Scan for the cell matching the given text and deliver its (X, Y) coordinate at center. 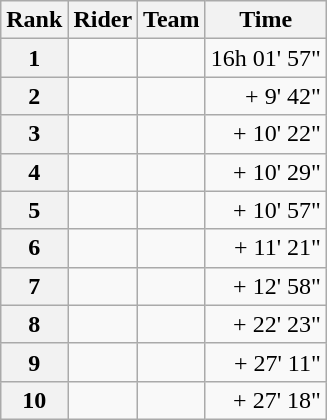
Team (172, 20)
4 (34, 172)
+ 27' 11" (266, 362)
+ 10' 29" (266, 172)
Time (266, 20)
10 (34, 400)
+ 11' 21" (266, 248)
+ 22' 23" (266, 324)
+ 9' 42" (266, 96)
+ 10' 22" (266, 134)
+ 12' 58" (266, 286)
7 (34, 286)
16h 01' 57" (266, 58)
5 (34, 210)
6 (34, 248)
3 (34, 134)
2 (34, 96)
8 (34, 324)
1 (34, 58)
Rider (103, 20)
Rank (34, 20)
+ 27' 18" (266, 400)
+ 10' 57" (266, 210)
9 (34, 362)
